Return (X, Y) of the center of cell containing provided text 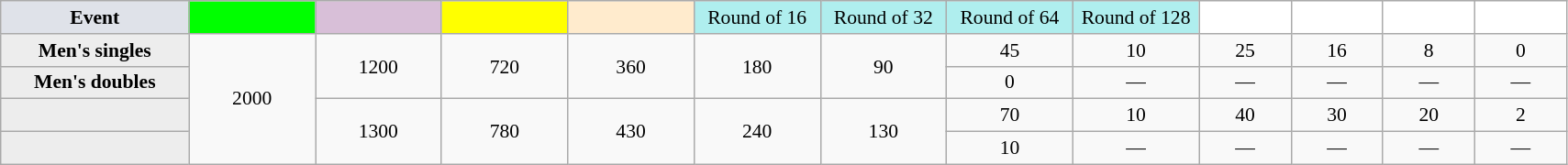
16 (1337, 50)
430 (631, 132)
Men's doubles (95, 82)
Event (95, 17)
360 (631, 66)
2000 (252, 99)
8 (1429, 50)
1200 (379, 66)
Round of 64 (1010, 17)
2 (1520, 115)
Round of 16 (757, 17)
240 (757, 132)
25 (1245, 50)
780 (505, 132)
20 (1429, 115)
70 (1010, 115)
30 (1337, 115)
1300 (379, 132)
Round of 32 (884, 17)
Round of 128 (1136, 17)
45 (1010, 50)
Men's singles (95, 50)
180 (757, 66)
40 (1245, 115)
130 (884, 132)
720 (505, 66)
90 (884, 66)
